Search for the cell housing the specified text and yield its [x, y] center coordinate. 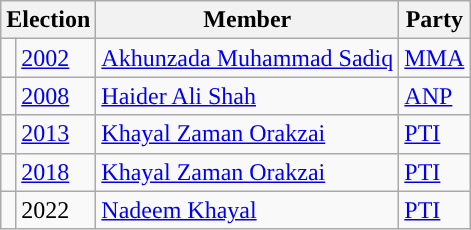
2008 [56, 96]
ANP [434, 96]
Nadeem Khayal [248, 210]
2018 [56, 172]
Party [434, 20]
Member [248, 20]
Haider Ali Shah [248, 96]
MMA [434, 58]
Akhunzada Muhammad Sadiq [248, 58]
2002 [56, 58]
2013 [56, 134]
2022 [56, 210]
Election [48, 20]
